Return the [x, y] coordinate for the center point of the cell that contains the specified text.  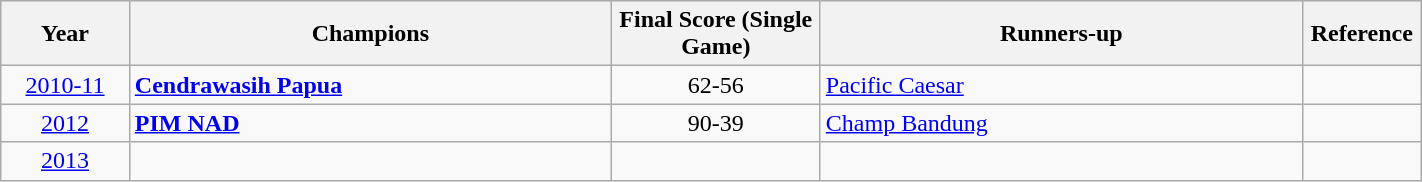
2010-11 [66, 85]
PIM NAD [370, 123]
Champions [370, 34]
90-39 [716, 123]
2013 [66, 161]
Pacific Caesar [1061, 85]
Final Score (Single Game) [716, 34]
Cendrawasih Papua [370, 85]
2012 [66, 123]
Runners-up [1061, 34]
Champ Bandung [1061, 123]
62-56 [716, 85]
Year [66, 34]
Reference [1362, 34]
